Output the [x, y] coordinate of the center of the cell containing the given text.  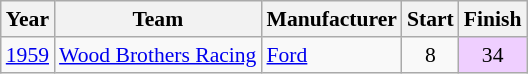
Year [28, 19]
1959 [28, 55]
8 [430, 55]
Team [158, 19]
Wood Brothers Racing [158, 55]
Start [430, 19]
Manufacturer [331, 19]
34 [493, 55]
Finish [493, 19]
Ford [331, 55]
